Capture the cell that displays the provided text and extract its [X, Y] central coordinate. 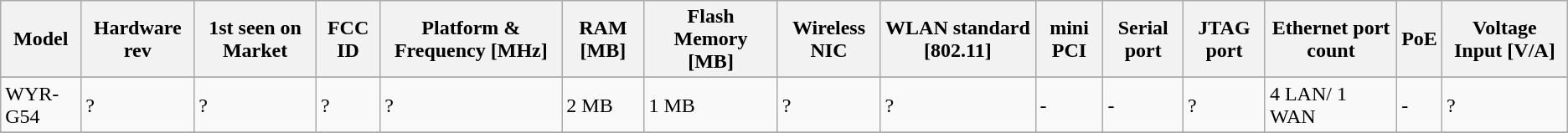
mini PCI [1069, 39]
Model [41, 39]
1 MB [710, 105]
Ethernet port count [1330, 39]
Wireless NIC [829, 39]
FCC ID [348, 39]
Serial port [1143, 39]
Hardware rev [137, 39]
4 LAN/ 1 WAN [1330, 105]
Voltage Input [V/A] [1504, 39]
Flash Memory [MB] [710, 39]
1st seen on Market [255, 39]
PoE [1420, 39]
WYR-G54 [41, 105]
RAM [MB] [603, 39]
WLAN standard [802.11] [958, 39]
JTAG port [1225, 39]
2 MB [603, 105]
Platform & Frequency [MHz] [471, 39]
